Return the [x, y] coordinate for the center point of the cell that contains the specified text.  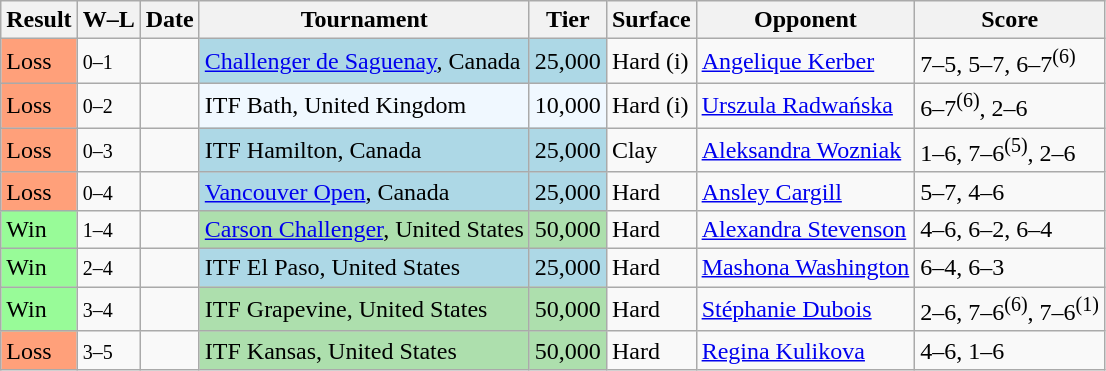
7–5, 5–7, 6–7(6) [1010, 62]
0–3 [108, 150]
ITF Grapevine, United States [364, 310]
Opponent [806, 20]
Urszula Radwańska [806, 106]
2–4 [108, 268]
6–4, 6–3 [1010, 268]
3–4 [108, 310]
ITF Hamilton, Canada [364, 150]
Tier [568, 20]
2–6, 7–6(6), 7–6(1) [1010, 310]
Challenger de Saguenay, Canada [364, 62]
Mashona Washington [806, 268]
0–1 [108, 62]
Date [170, 20]
Clay [651, 150]
6–7(6), 2–6 [1010, 106]
5–7, 4–6 [1010, 191]
Aleksandra Wozniak [806, 150]
Tournament [364, 20]
0–2 [108, 106]
4–6, 1–6 [1010, 350]
3–5 [108, 350]
Surface [651, 20]
Angelique Kerber [806, 62]
10,000 [568, 106]
Score [1010, 20]
ITF Bath, United Kingdom [364, 106]
Result [39, 20]
Alexandra Stevenson [806, 230]
Vancouver Open, Canada [364, 191]
Stéphanie Dubois [806, 310]
ITF Kansas, United States [364, 350]
Carson Challenger, United States [364, 230]
ITF El Paso, United States [364, 268]
4–6, 6–2, 6–4 [1010, 230]
1–6, 7–6(5), 2–6 [1010, 150]
Ansley Cargill [806, 191]
0–4 [108, 191]
Regina Kulikova [806, 350]
1–4 [108, 230]
W–L [108, 20]
